Return the (X, Y) coordinate for the center point of the cell that contains the specified text.  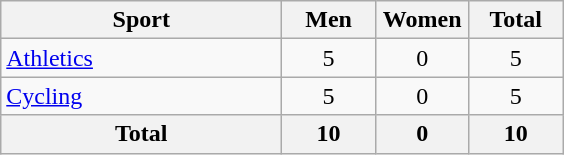
Men (329, 20)
Cycling (142, 96)
Athletics (142, 58)
Sport (142, 20)
Women (422, 20)
